Identify which cell holds the provided text, then report its [X, Y] central coordinate. 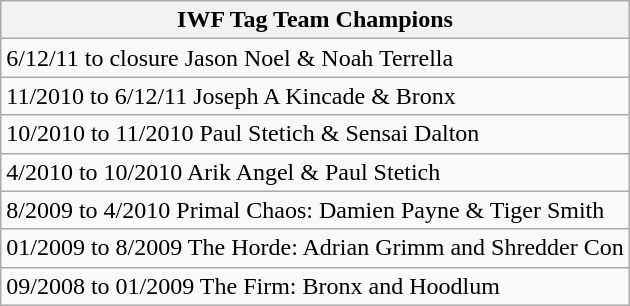
8/2009 to 4/2010 Primal Chaos: Damien Payne & Tiger Smith [316, 210]
10/2010 to 11/2010 Paul Stetich & Sensai Dalton [316, 134]
11/2010 to 6/12/11 Joseph A Kincade & Bronx [316, 96]
6/12/11 to closure Jason Noel & Noah Terrella [316, 58]
09/2008 to 01/2009 The Firm: Bronx and Hoodlum [316, 286]
IWF Tag Team Champions [316, 20]
4/2010 to 10/2010 Arik Angel & Paul Stetich [316, 172]
01/2009 to 8/2009 The Horde: Adrian Grimm and Shredder Con [316, 248]
